Find where the given text appears and provide that cell's center as [X, Y] coordinate. 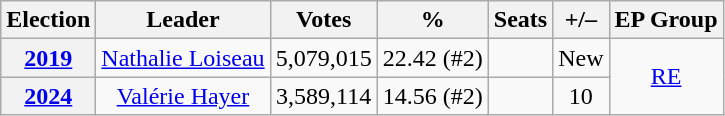
RE [666, 77]
Seats [520, 20]
Nathalie Loiseau [183, 58]
14.56 (#2) [432, 96]
New [581, 58]
Election [48, 20]
Leader [183, 20]
Valérie Hayer [183, 96]
2024 [48, 96]
% [432, 20]
5,079,015 [324, 58]
3,589,114 [324, 96]
22.42 (#2) [432, 58]
2019 [48, 58]
10 [581, 96]
Votes [324, 20]
+/– [581, 20]
EP Group [666, 20]
